Locate the cell with the specified text and output its (x, y) center coordinate. 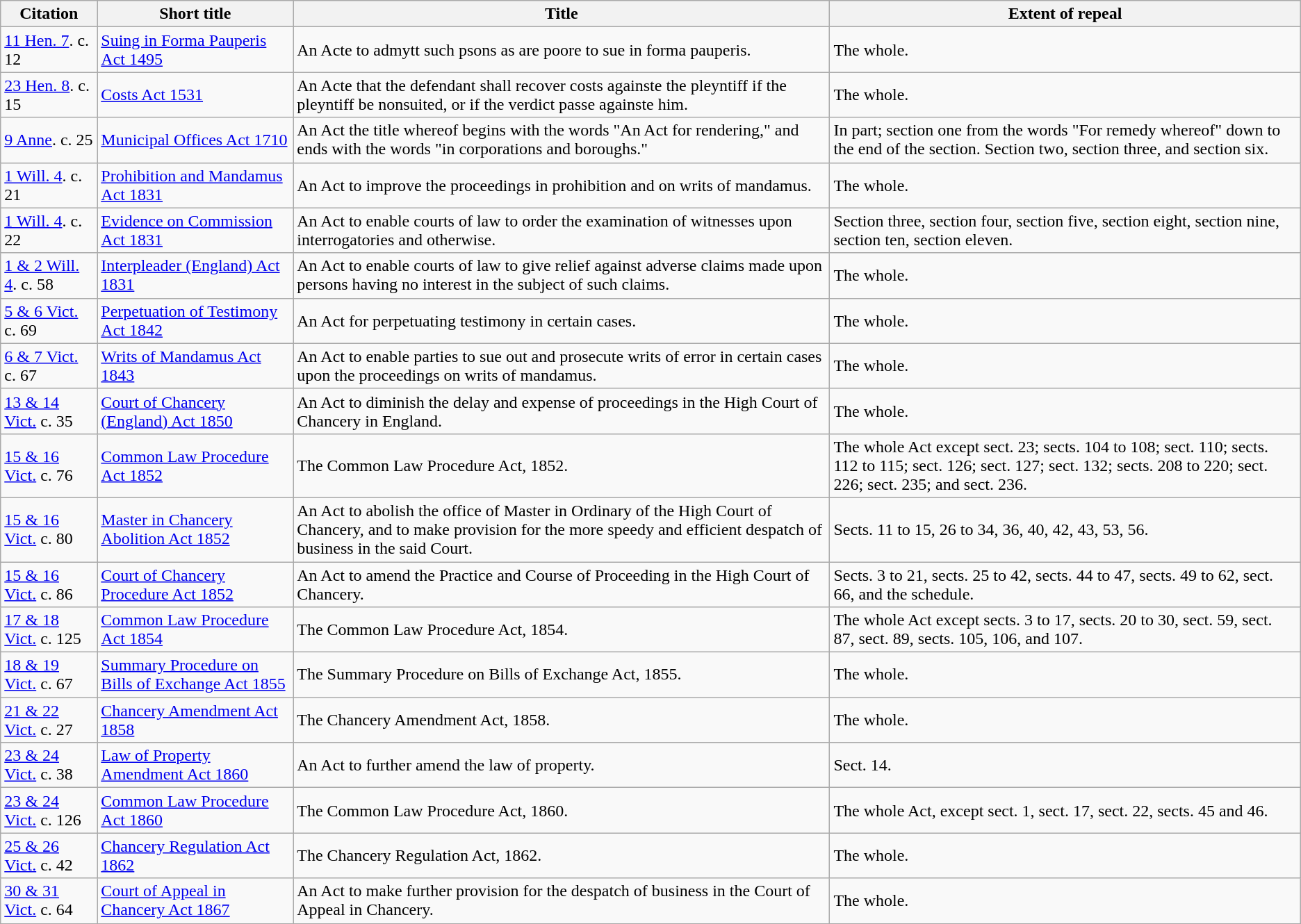
Evidence on Commission Act 1831 (195, 231)
23 & 24 Vict. c. 38 (49, 766)
18 & 19 Vict. c. 67 (49, 675)
An Act to enable parties to sue out and prosecute writs of error in certain cases upon the proceedings on writs of mandamus. (562, 365)
An Act to diminish the delay and expense of proceedings in the High Court of Chancery in England. (562, 411)
Common Law Procedure Act 1860 (195, 810)
Costs Act 1531 (195, 94)
The Summary Procedure on Bills of Exchange Act, 1855. (562, 675)
The Common Law Procedure Act, 1852. (562, 465)
30 & 31 Vict. c. 64 (49, 900)
An Act to further amend the law of property. (562, 766)
Writs of Mandamus Act 1843 (195, 365)
Municipal Offices Act 1710 (195, 140)
1 Will. 4. c. 22 (49, 231)
The whole Act except sects. 3 to 17, sects. 20 to 30, sect. 59, sect. 87, sect. 89, sects. 105, 106, and 107. (1065, 629)
Court of Chancery Procedure Act 1852 (195, 584)
15 & 16 Vict. c. 80 (49, 529)
An Act for perpetuating testimony in certain cases. (562, 321)
An Acte to admytt such psons as are poore to sue in forma pauperis. (562, 50)
Sect. 14. (1065, 766)
Summary Procedure on Bills of Exchange Act 1855 (195, 675)
Common Law Procedure Act 1852 (195, 465)
An Act to enable courts of law to give relief against adverse claims made upon persons having no interest in the subject of such claims. (562, 275)
9 Anne. c. 25 (49, 140)
Title (562, 14)
13 & 14 Vict. c. 35 (49, 411)
1 & 2 Will. 4. c. 58 (49, 275)
6 & 7 Vict. c. 67 (49, 365)
Sects. 11 to 15, 26 to 34, 36, 40, 42, 43, 53, 56. (1065, 529)
15 & 16 Vict. c. 86 (49, 584)
The Chancery Regulation Act, 1862. (562, 856)
Citation (49, 14)
Short title (195, 14)
In part; section one from the words "For remedy whereof" down to the end of the section. Section two, section three, and section six. (1065, 140)
23 Hen. 8. c. 15 (49, 94)
Sects. 3 to 21, sects. 25 to 42, sects. 44 to 47, sects. 49 to 62, sect. 66, and the schedule. (1065, 584)
Suing in Forma Pauperis Act 1495 (195, 50)
21 & 22 Vict. c. 27 (49, 720)
An Act to improve the proceedings in prohibition and on writs of mandamus. (562, 185)
An Act to make further provision for the despatch of business in the Court of Appeal in Chancery. (562, 900)
An Acte that the defendant shall recover costs againste the pleyntiff if the pleyntiff be nonsuited, or if the verdict passe againste him. (562, 94)
23 & 24 Vict. c. 126 (49, 810)
Prohibition and Mandamus Act 1831 (195, 185)
17 & 18 Vict. c. 125 (49, 629)
Section three, section four, section five, section eight, section nine, section ten, section eleven. (1065, 231)
5 & 6 Vict. c. 69 (49, 321)
Extent of repeal (1065, 14)
11 Hen. 7. c. 12 (49, 50)
The Chancery Amendment Act, 1858. (562, 720)
25 & 26 Vict. c. 42 (49, 856)
Chancery Amendment Act 1858 (195, 720)
Common Law Procedure Act 1854 (195, 629)
Chancery Regulation Act 1862 (195, 856)
An Act to enable courts of law to order the examination of witnesses upon interrogatories and otherwise. (562, 231)
The Common Law Procedure Act, 1854. (562, 629)
An Act the title whereof begins with the words "An Act for rendering," and ends with the words "in corporations and boroughs." (562, 140)
The Common Law Procedure Act, 1860. (562, 810)
15 & 16 Vict. c. 76 (49, 465)
Law of Property Amendment Act 1860 (195, 766)
Perpetuation of Testimony Act 1842 (195, 321)
Interpleader (England) Act 1831 (195, 275)
An Act to amend the Practice and Course of Proceeding in the High Court of Chancery. (562, 584)
Master in Chancery Abolition Act 1852 (195, 529)
The whole Act, except sect. 1, sect. 17, sect. 22, sects. 45 and 46. (1065, 810)
1 Will. 4. c. 21 (49, 185)
Court of Appeal in Chancery Act 1867 (195, 900)
Court of Chancery (England) Act 1850 (195, 411)
